Pinpoint the cell where the given text exists, returning its [x, y] midpoint coordinate. 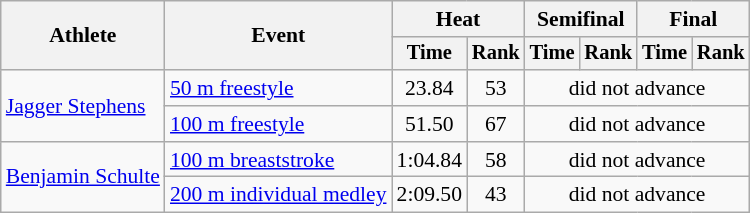
Benjamin Schulte [83, 178]
1:04.84 [430, 160]
50 m freestyle [278, 88]
100 m freestyle [278, 124]
200 m individual medley [278, 195]
43 [496, 195]
58 [496, 160]
Jagger Stephens [83, 106]
51.50 [430, 124]
2:09.50 [430, 195]
Final [693, 19]
Event [278, 36]
Athlete [83, 36]
100 m breaststroke [278, 160]
23.84 [430, 88]
67 [496, 124]
53 [496, 88]
Heat [458, 19]
Semifinal [581, 19]
